From the cell containing the given text, extract its center point as (X, Y) coordinate. 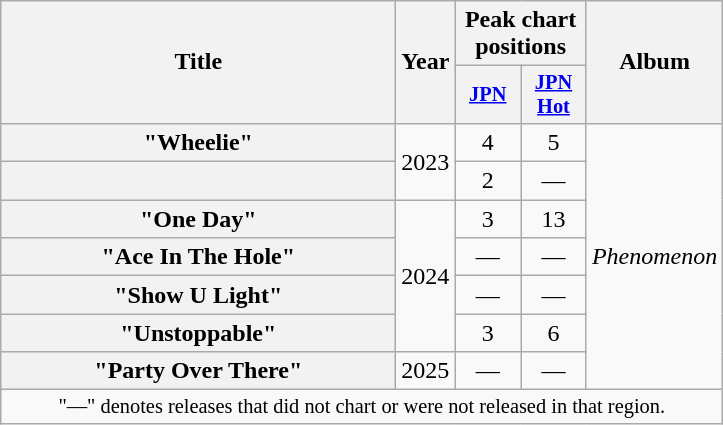
Album (654, 62)
"Show U Light" (198, 295)
13 (554, 219)
Year (426, 62)
2 (488, 181)
"Party Over There" (198, 371)
JPNHot (554, 95)
4 (488, 142)
"One Day" (198, 219)
2023 (426, 161)
6 (554, 333)
"Ace In The Hole" (198, 257)
JPN (488, 95)
2025 (426, 371)
5 (554, 142)
Peak chart positions (520, 34)
"Unstoppable" (198, 333)
2024 (426, 276)
Phenomenon (654, 256)
"Wheelie" (198, 142)
"—" denotes releases that did not chart or were not released in that region. (362, 407)
Title (198, 62)
